From the cell containing the given text, extract its center point as (X, Y) coordinate. 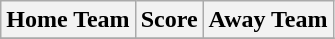
Away Team (268, 20)
Home Team (68, 20)
Score (169, 20)
